Locate the cell with the specified text and output its [X, Y] center coordinate. 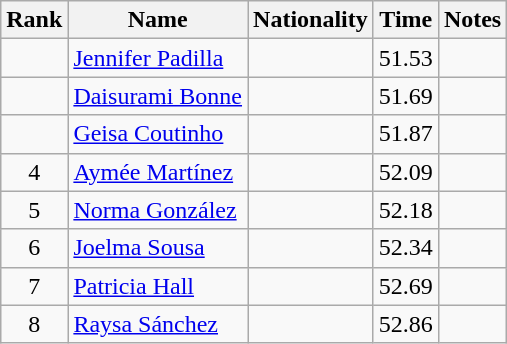
52.69 [406, 286]
Rank [34, 20]
Patricia Hall [158, 286]
52.18 [406, 210]
Notes [472, 20]
Name [158, 20]
51.87 [406, 134]
Time [406, 20]
8 [34, 324]
Jennifer Padilla [158, 58]
51.69 [406, 96]
Joelma Sousa [158, 248]
4 [34, 172]
52.09 [406, 172]
7 [34, 286]
Aymée Martínez [158, 172]
52.34 [406, 248]
6 [34, 248]
52.86 [406, 324]
Geisa Coutinho [158, 134]
51.53 [406, 58]
Raysa Sánchez [158, 324]
Daisurami Bonne [158, 96]
5 [34, 210]
Nationality [311, 20]
Norma González [158, 210]
